Identify which cell holds the provided text, then report its [x, y] central coordinate. 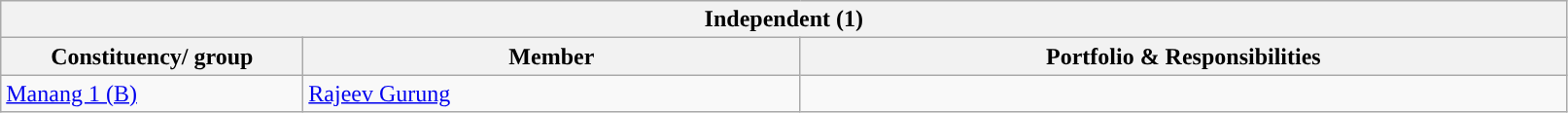
Constituency/ group [152, 56]
Rajeev Gurung [552, 94]
Manang 1 (B) [152, 94]
Independent (1) [784, 19]
Member [552, 56]
Portfolio & Responsibilities [1184, 56]
